Return the [X, Y] coordinate for the center point of the cell that contains the specified text.  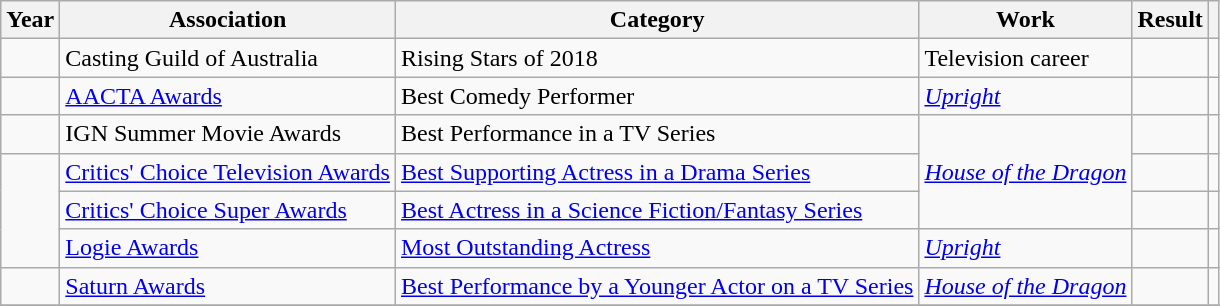
Category [656, 20]
Best Performance by a Younger Actor on a TV Series [656, 286]
Best Comedy Performer [656, 96]
Best Actress in a Science Fiction/Fantasy Series [656, 210]
Critics' Choice Super Awards [228, 210]
Casting Guild of Australia [228, 58]
Rising Stars of 2018 [656, 58]
Saturn Awards [228, 286]
Association [228, 20]
Best Performance in a TV Series [656, 134]
Best Supporting Actress in a Drama Series [656, 172]
Logie Awards [228, 248]
Most Outstanding Actress [656, 248]
Result [1170, 20]
Critics' Choice Television Awards [228, 172]
Work [1026, 20]
Year [30, 20]
IGN Summer Movie Awards [228, 134]
AACTA Awards [228, 96]
Television career [1026, 58]
